Return the [X, Y] coordinate for the center point of the cell that contains the specified text.  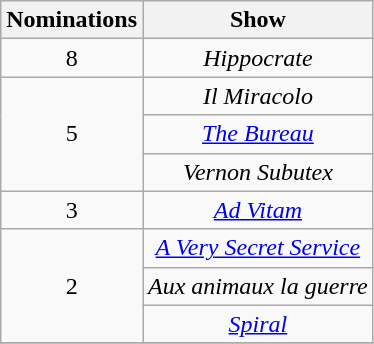
Show [258, 20]
The Bureau [258, 134]
Nominations [72, 20]
Il Miracolo [258, 96]
Ad Vitam [258, 210]
3 [72, 210]
Spiral [258, 324]
Vernon Subutex [258, 172]
Aux animaux la guerre [258, 286]
A Very Secret Service [258, 248]
Hippocrate [258, 58]
5 [72, 134]
2 [72, 286]
8 [72, 58]
